From the cell containing the given text, extract its center point as (X, Y) coordinate. 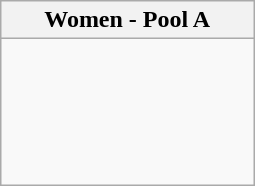
Women - Pool A (128, 20)
